Pinpoint the cell where the given text exists, returning its (X, Y) midpoint coordinate. 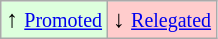
↓ Relegated (162, 20)
↑ Promoted (54, 20)
